Find where the given text appears and provide that cell's center as [x, y] coordinate. 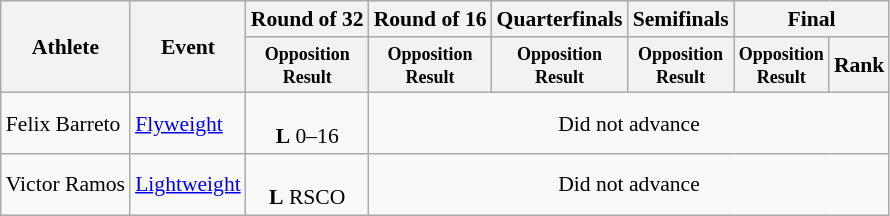
Event [188, 47]
Rank [860, 65]
Athlete [66, 47]
Quarterfinals [560, 19]
L RSCO [308, 184]
Semifinals [681, 19]
Felix Barreto [66, 124]
Flyweight [188, 124]
Victor Ramos [66, 184]
Final [812, 19]
Round of 16 [430, 19]
Round of 32 [308, 19]
Lightweight [188, 184]
L 0–16 [308, 124]
